Locate the cell with the specified text and output its (x, y) center coordinate. 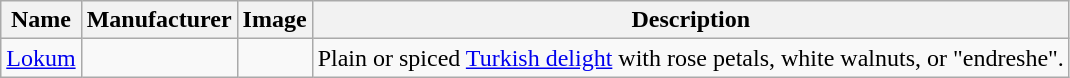
Description (690, 20)
Plain or spiced Turkish delight with rose petals, white walnuts, or "endreshe". (690, 58)
Lokum (41, 58)
Name (41, 20)
Image (274, 20)
Manufacturer (159, 20)
